Pinpoint the cell where the given text exists, returning its [X, Y] midpoint coordinate. 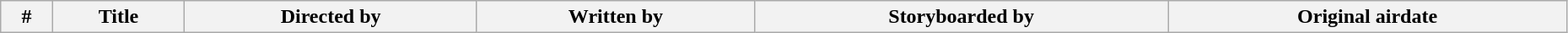
Directed by [331, 17]
Storyboarded by [961, 17]
# [27, 17]
Written by [616, 17]
Original airdate [1368, 17]
Title [118, 17]
